Locate the cell with the specified text and output its (x, y) center coordinate. 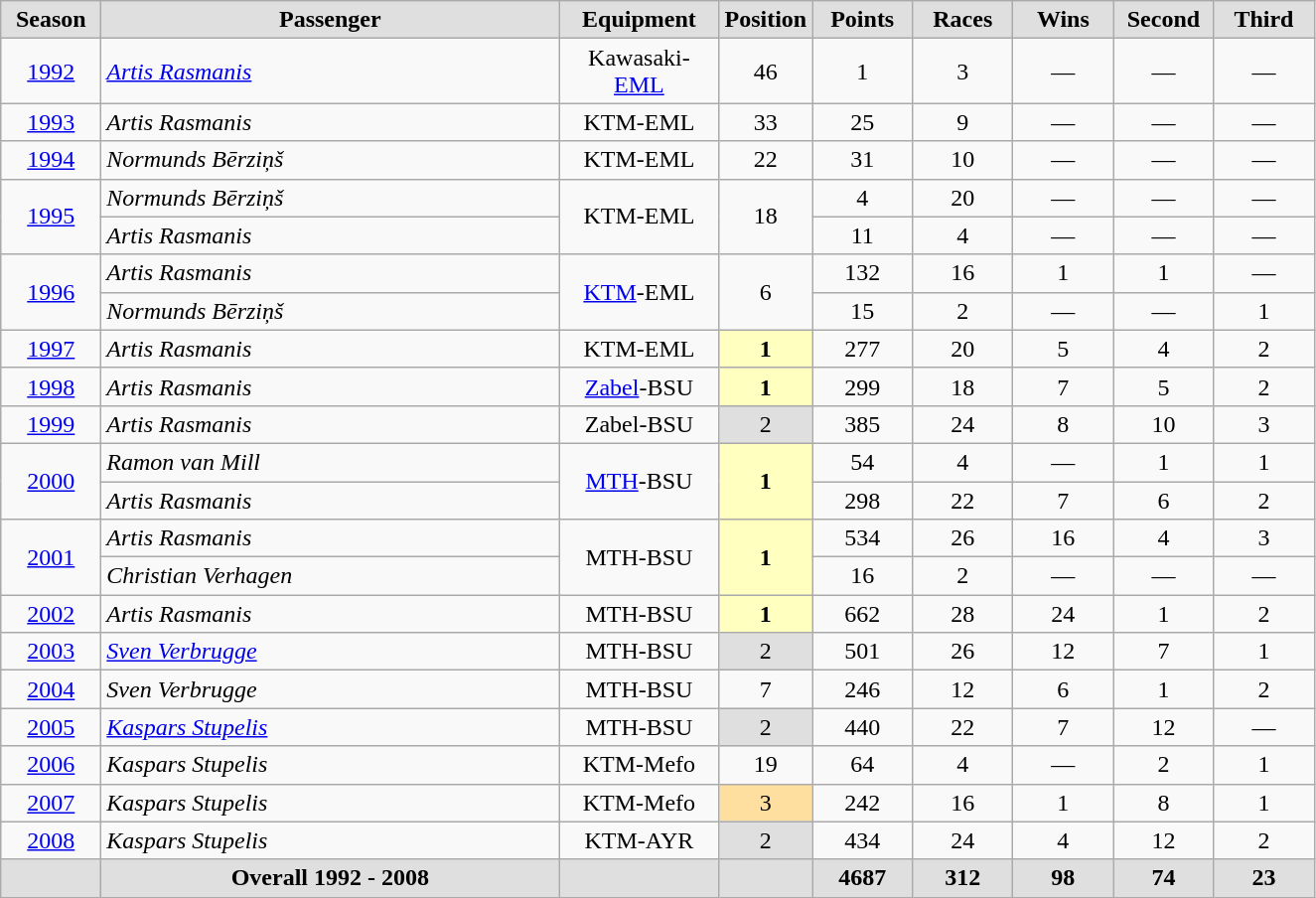
434 (862, 840)
2005 (52, 727)
534 (862, 538)
2003 (52, 652)
1992 (52, 72)
Kawasaki-EML (640, 72)
132 (862, 273)
2001 (52, 557)
1997 (52, 349)
1995 (52, 217)
2004 (52, 689)
1993 (52, 122)
64 (862, 765)
1994 (52, 160)
KTM-AYR (640, 840)
74 (1164, 878)
15 (862, 311)
385 (862, 424)
25 (862, 122)
2002 (52, 614)
54 (862, 462)
2007 (52, 803)
11 (862, 235)
Overall 1992 - 2008 (330, 878)
2000 (52, 481)
33 (766, 122)
298 (862, 500)
46 (766, 72)
242 (862, 803)
Wins (1063, 20)
Position (766, 20)
299 (862, 386)
501 (862, 652)
440 (862, 727)
98 (1063, 878)
Passenger (330, 20)
1998 (52, 386)
Ramon van Mill (330, 462)
1996 (52, 292)
Races (963, 20)
2006 (52, 765)
312 (963, 878)
Points (862, 20)
19 (766, 765)
Equipment (640, 20)
4687 (862, 878)
Christian Verhagen (330, 576)
Third (1263, 20)
28 (963, 614)
1999 (52, 424)
9 (963, 122)
Season (52, 20)
277 (862, 349)
246 (862, 689)
23 (1263, 878)
2008 (52, 840)
Second (1164, 20)
662 (862, 614)
31 (862, 160)
